Identify which cell holds the provided text, then report its [x, y] central coordinate. 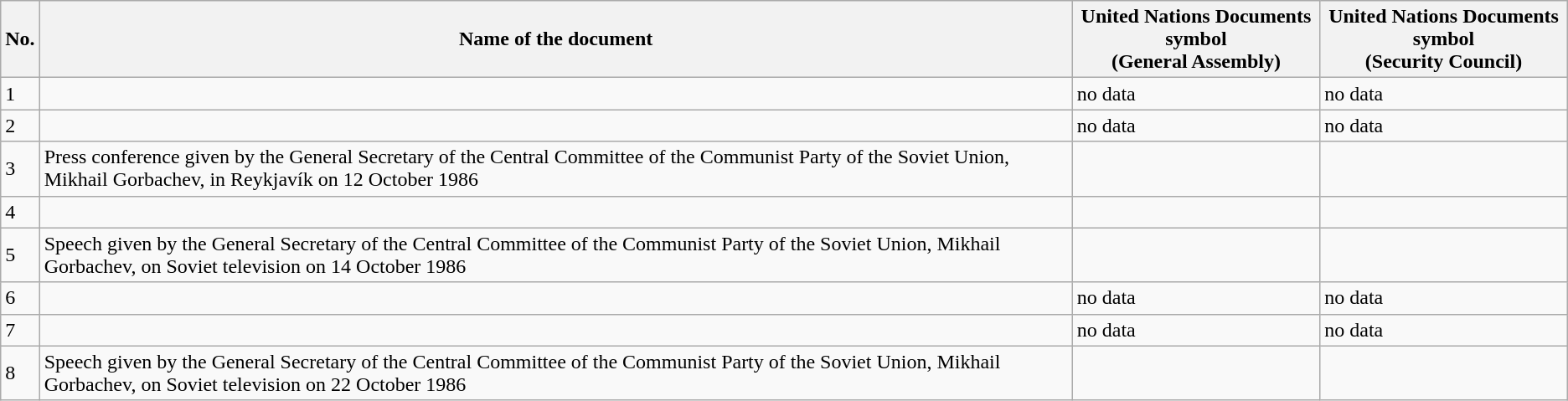
United Nations Documents symbol (Security Council) [1444, 39]
No. [20, 39]
5 [20, 254]
1 [20, 94]
4 [20, 212]
8 [20, 373]
7 [20, 330]
United Nations Documents symbol (General Assembly) [1196, 39]
Name of the document [556, 39]
3 [20, 169]
2 [20, 126]
6 [20, 298]
